Detect which cell encompasses the target text, then output its [x, y] center coordinate. 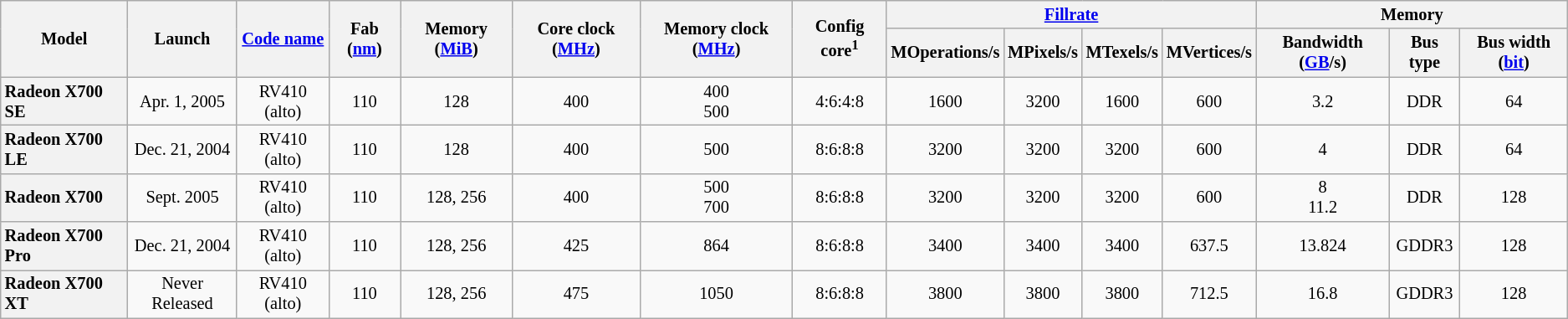
500 [716, 149]
Code name [283, 39]
425 [577, 246]
475 [577, 294]
Launch [182, 39]
4:6:4:8 [840, 101]
Radeon X700 [64, 198]
Radeon X700 SE [64, 101]
Radeon X700 LE [64, 149]
Never Released [182, 294]
13.824 [1323, 246]
Radeon X700 Pro [64, 246]
Sept. 2005 [182, 198]
Radeon X700 XT [64, 294]
Model [64, 39]
Fab (nm) [365, 39]
3.2 [1323, 101]
Bandwidth (GB/s) [1323, 53]
864 [716, 246]
4 [1323, 149]
712.5 [1209, 294]
Bus type [1424, 53]
500700 [716, 198]
Config core1 [840, 39]
811.2 [1323, 198]
16.8 [1323, 294]
MPixels/s [1042, 53]
400500 [716, 101]
Bus width (bit) [1514, 53]
Core clock (MHz) [577, 39]
MTexels/s [1122, 53]
Memory clock (MHz) [716, 39]
637.5 [1209, 246]
Memory [1412, 14]
1050 [716, 294]
MVertices/s [1209, 53]
Apr. 1, 2005 [182, 101]
MOperations/s [945, 53]
Fillrate [1071, 14]
Memory (MiB) [457, 39]
